Return [x, y] of the center of cell containing provided text 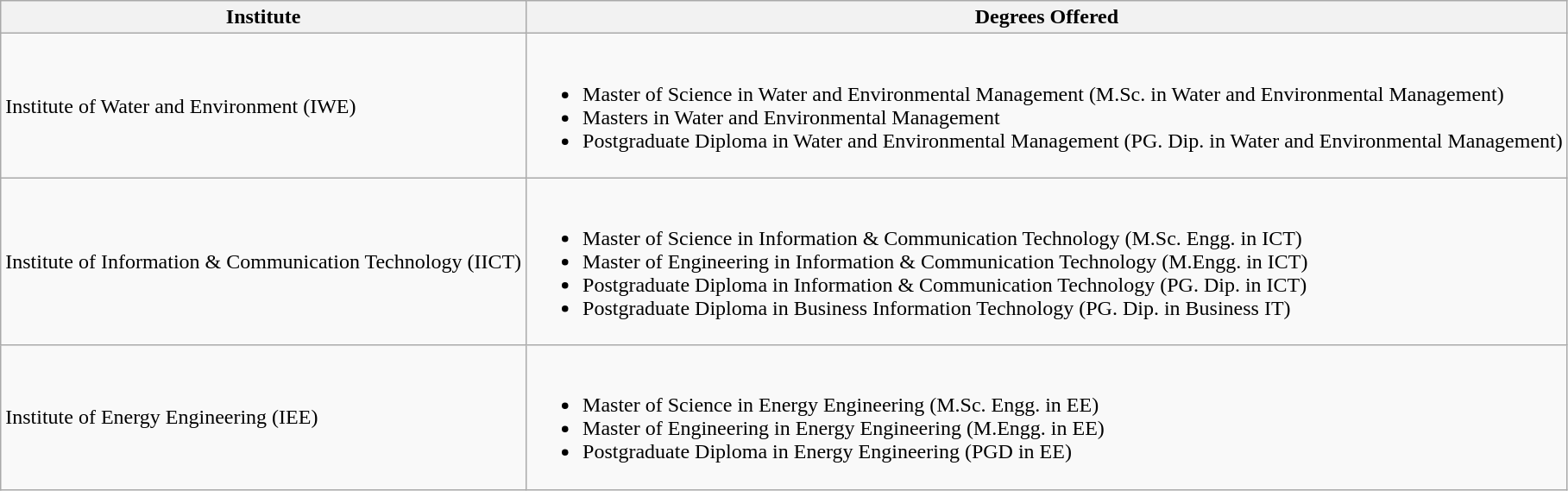
Institute of Water and Environment (IWE) [264, 105]
Institute [264, 17]
Degrees Offered [1048, 17]
Institute of Energy Engineering (IEE) [264, 418]
Institute of Information & Communication Technology (IICT) [264, 261]
